For the text-containing cell, return its midpoint in (x, y) coordinate format. 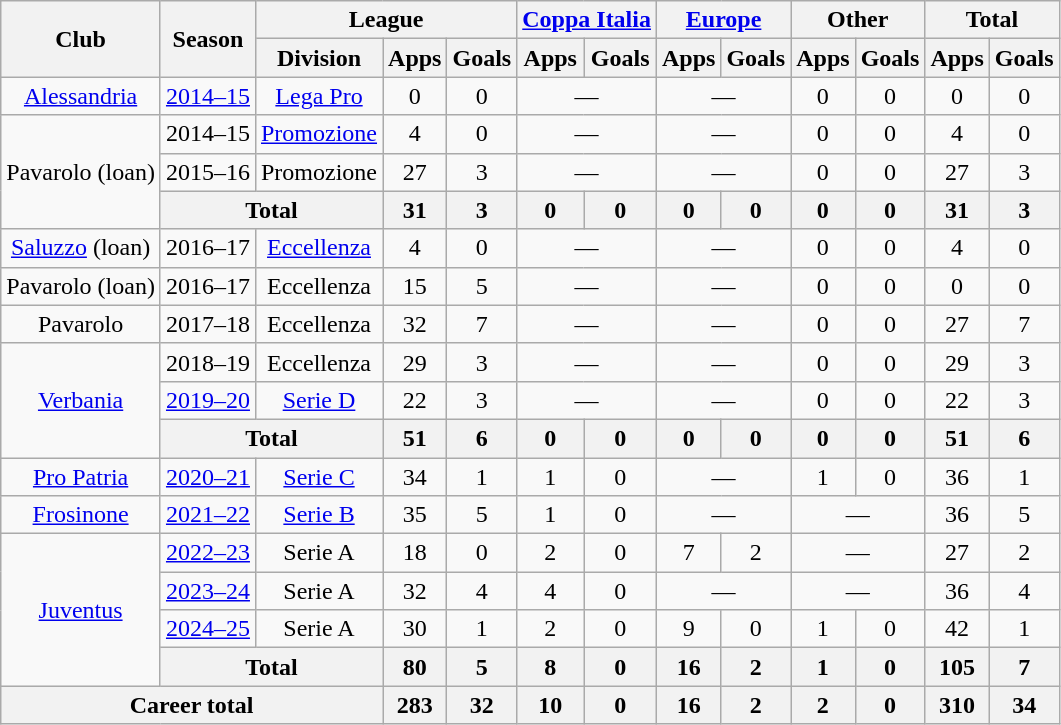
Pavarolo (81, 324)
Verbania (81, 400)
Saluzzo (loan) (81, 248)
Career total (192, 705)
Lega Pro (318, 96)
35 (415, 515)
10 (550, 705)
Serie B (318, 515)
2022–23 (208, 553)
105 (957, 667)
2015–16 (208, 172)
Frosinone (81, 515)
Pro Patria (81, 477)
283 (415, 705)
42 (957, 629)
9 (688, 629)
2021–22 (208, 515)
Season (208, 39)
Coppa Italia (587, 20)
30 (415, 629)
Division (318, 58)
310 (957, 705)
80 (415, 667)
15 (415, 286)
2024–25 (208, 629)
2019–20 (208, 400)
2020–21 (208, 477)
Serie C (318, 477)
Juventus (81, 610)
2018–19 (208, 362)
Other (858, 20)
8 (550, 667)
Europe (723, 20)
Alessandria (81, 96)
Serie D (318, 400)
Club (81, 39)
League (386, 20)
18 (415, 553)
2017–18 (208, 324)
2023–24 (208, 591)
